For the text-containing cell, return its midpoint in [x, y] coordinate format. 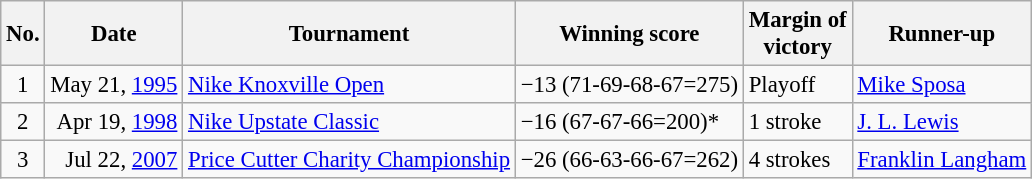
4 strokes [798, 160]
−13 (71-69-68-67=275) [629, 85]
Franklin Langham [942, 160]
J. L. Lewis [942, 122]
Price Cutter Charity Championship [350, 160]
Apr 19, 1998 [114, 122]
Winning score [629, 34]
3 [23, 160]
1 [23, 85]
1 stroke [798, 122]
−16 (67-67-66=200)* [629, 122]
Tournament [350, 34]
Nike Upstate Classic [350, 122]
Playoff [798, 85]
−26 (66-63-66-67=262) [629, 160]
2 [23, 122]
Margin ofvictory [798, 34]
Nike Knoxville Open [350, 85]
No. [23, 34]
Mike Sposa [942, 85]
Runner-up [942, 34]
May 21, 1995 [114, 85]
Date [114, 34]
Jul 22, 2007 [114, 160]
